Provide the [x, y] coordinate of the cell's center where the given text is located.  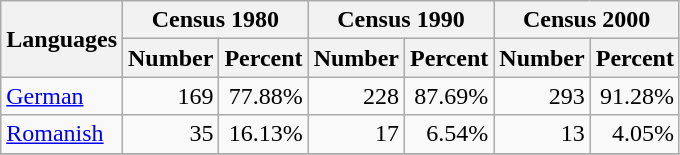
Census 1990 [401, 20]
17 [356, 134]
German [62, 96]
6.54% [450, 134]
Census 1980 [216, 20]
293 [542, 96]
228 [356, 96]
16.13% [264, 134]
Romanish [62, 134]
13 [542, 134]
77.88% [264, 96]
35 [171, 134]
4.05% [634, 134]
Languages [62, 39]
87.69% [450, 96]
169 [171, 96]
Census 2000 [587, 20]
91.28% [634, 96]
